Locate the cell with the specified text and output its (X, Y) center coordinate. 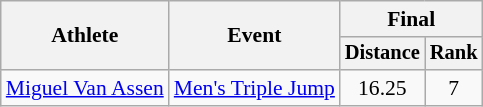
Miguel Van Assen (85, 88)
7 (454, 88)
Men's Triple Jump (254, 88)
Rank (454, 54)
Final (411, 19)
Distance (382, 54)
Athlete (85, 36)
16.25 (382, 88)
Event (254, 36)
